From the cell containing the given text, extract its center point as (x, y) coordinate. 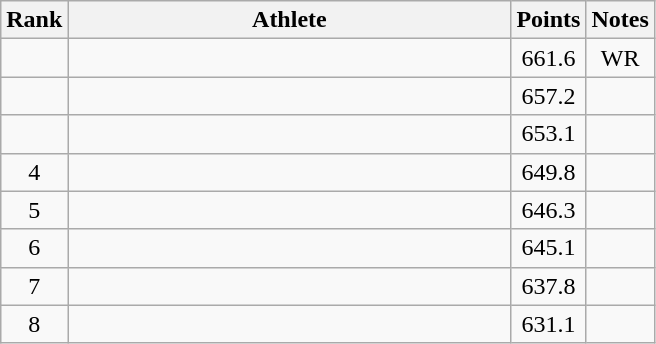
Rank (34, 20)
Athlete (290, 20)
7 (34, 286)
8 (34, 324)
653.1 (548, 134)
4 (34, 172)
5 (34, 210)
645.1 (548, 248)
661.6 (548, 58)
649.8 (548, 172)
WR (620, 58)
Notes (620, 20)
646.3 (548, 210)
Points (548, 20)
6 (34, 248)
637.8 (548, 286)
657.2 (548, 96)
631.1 (548, 324)
